Determine the [x, y] coordinate at the center of the cell enclosing the given text.  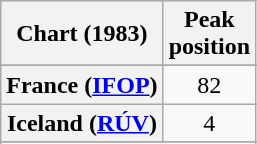
Peakposition [209, 34]
France (IFOP) [82, 85]
4 [209, 123]
Chart (1983) [82, 34]
Iceland (RÚV) [82, 123]
82 [209, 85]
